Provide the (X, Y) coordinate of the cell's center where the given text is located.  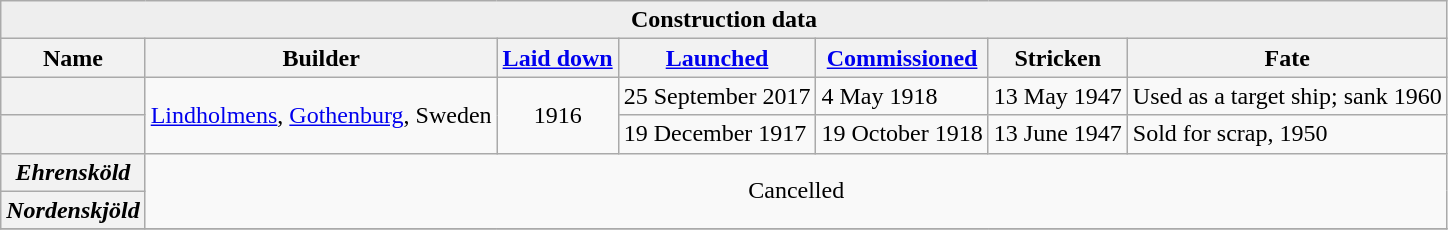
25 September 2017 (717, 96)
Cancelled (796, 191)
Builder (321, 58)
Lindholmens, Gothenburg, Sweden (321, 115)
Nordenskjöld (73, 210)
Construction data (724, 20)
13 May 1947 (1058, 96)
Sold for scrap, 1950 (1287, 134)
Ehrensköld (73, 172)
19 October 1918 (902, 134)
Fate (1287, 58)
Stricken (1058, 58)
13 June 1947 (1058, 134)
19 December 1917 (717, 134)
Name (73, 58)
Used as a target ship; sank 1960 (1287, 96)
4 May 1918 (902, 96)
Commissioned (902, 58)
Laid down (558, 58)
Launched (717, 58)
1916 (558, 115)
